Find where the given text appears and provide that cell's center as (X, Y) coordinate. 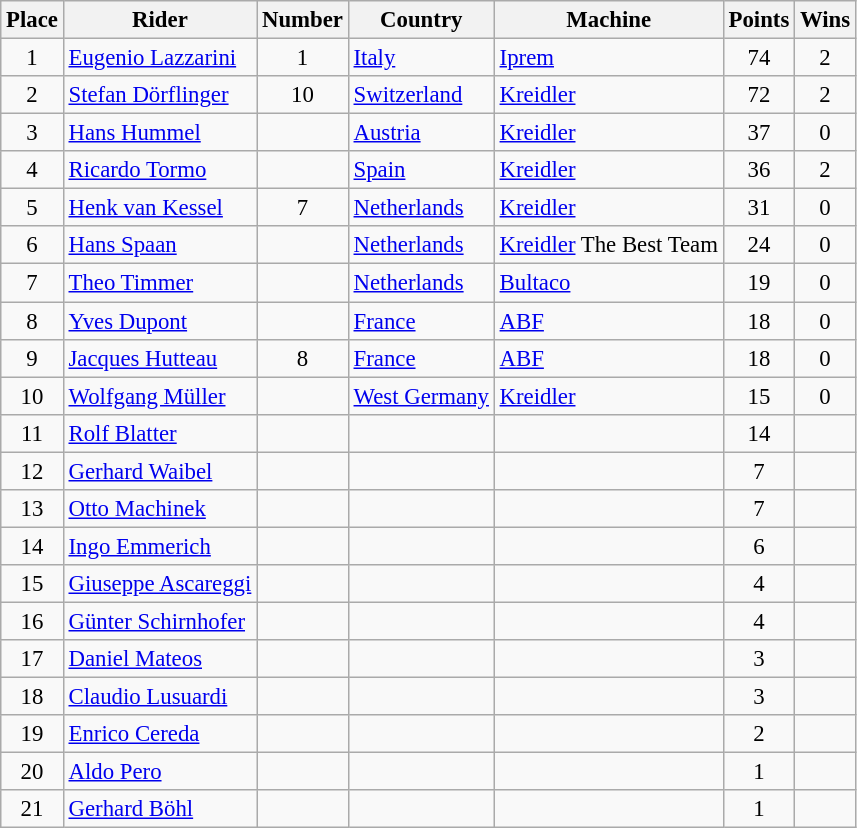
21 (32, 809)
37 (758, 133)
Enrico Cereda (160, 734)
Points (758, 20)
17 (32, 659)
Hans Hummel (160, 133)
Eugenio Lazzarini (160, 58)
Hans Spaan (160, 245)
Theo Timmer (160, 283)
Ingo Emmerich (160, 546)
Claudio Lusuardi (160, 697)
Ricardo Tormo (160, 170)
9 (32, 358)
Wolfgang Müller (160, 396)
Country (421, 20)
Austria (421, 133)
Otto Machinek (160, 509)
36 (758, 170)
Wins (826, 20)
72 (758, 95)
Iprem (608, 58)
West Germany (421, 396)
16 (32, 621)
Kreidler The Best Team (608, 245)
13 (32, 509)
Gerhard Böhl (160, 809)
Spain (421, 170)
74 (758, 58)
31 (758, 208)
Jacques Hutteau (160, 358)
Giuseppe Ascareggi (160, 584)
24 (758, 245)
Number (303, 20)
Günter Schirnhofer (160, 621)
Bultaco (608, 283)
Machine (608, 20)
Switzerland (421, 95)
Aldo Pero (160, 772)
Yves Dupont (160, 321)
Henk van Kessel (160, 208)
20 (32, 772)
Rolf Blatter (160, 433)
Gerhard Waibel (160, 471)
5 (32, 208)
12 (32, 471)
Stefan Dörflinger (160, 95)
Rider (160, 20)
Daniel Mateos (160, 659)
Italy (421, 58)
Place (32, 20)
11 (32, 433)
